Output the [X, Y] coordinate of the center of the cell containing the given text.  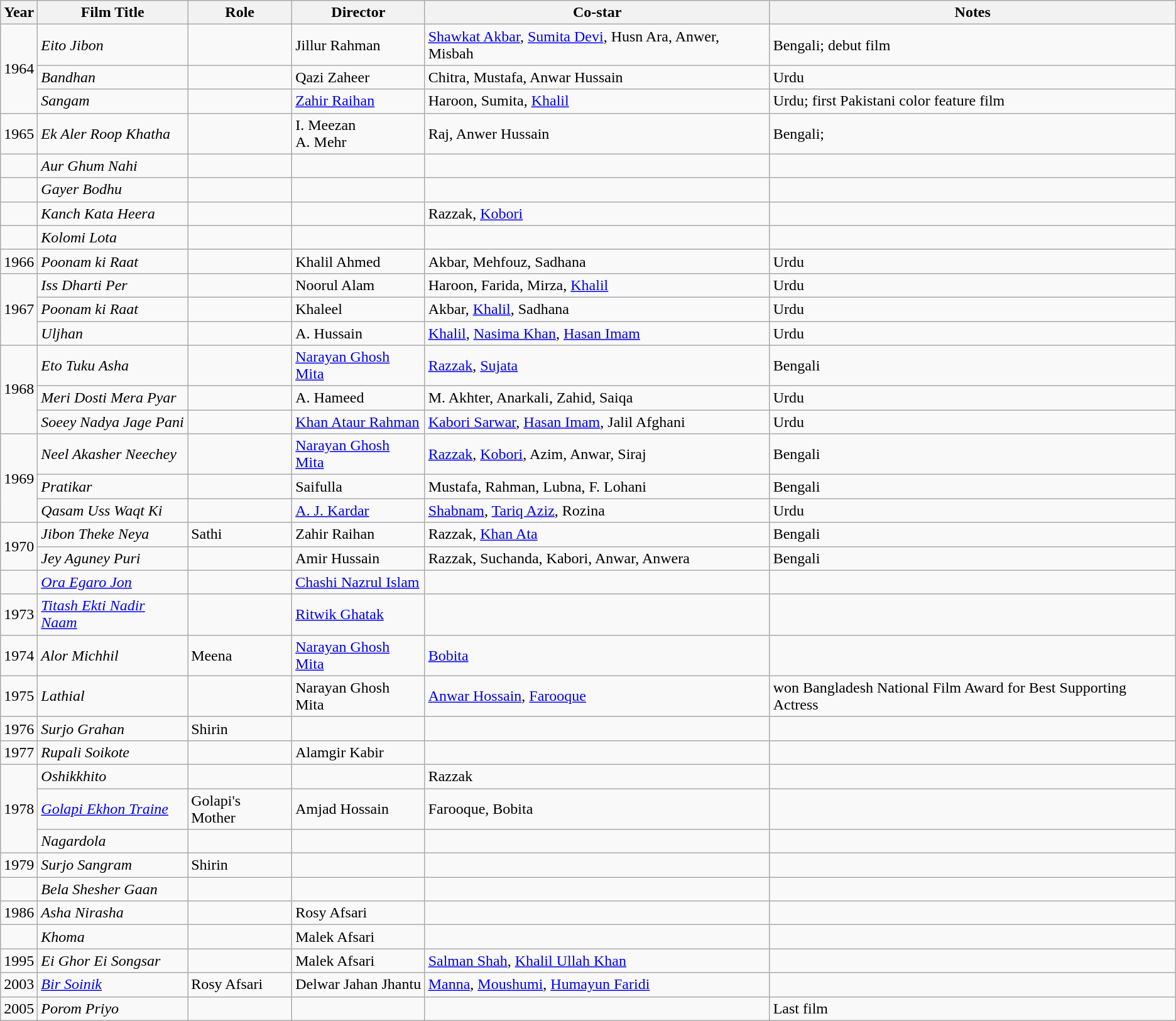
1976 [19, 728]
Raj, Anwer Hussain [597, 133]
Ora Egaro Jon [113, 582]
Salman Shah, Khalil Ullah Khan [597, 961]
Surjo Grahan [113, 728]
Sangam [113, 101]
Jillur Rahman [358, 45]
Jibon Theke Neya [113, 534]
1970 [19, 546]
Chitra, Mustafa, Anwar Hussain [597, 77]
1966 [19, 261]
Iss Dharti Per [113, 285]
Saifulla [358, 487]
Qasam Uss Waqt Ki [113, 511]
Director [358, 13]
Akbar, Khalil, Sadhana [597, 309]
Porom Priyo [113, 1008]
Alor Michhil [113, 656]
Qazi Zaheer [358, 77]
Khalil Ahmed [358, 261]
Aur Ghum Nahi [113, 166]
I. MeezanA. Mehr [358, 133]
M. Akhter, Anarkali, Zahid, Saiqa [597, 398]
Gayer Bodhu [113, 190]
Kanch Kata Heera [113, 213]
Shawkat Akbar, Sumita Devi, Husn Ara, Anwer, Misbah [597, 45]
1965 [19, 133]
1967 [19, 309]
A. J. Kardar [358, 511]
Delwar Jahan Jhantu [358, 985]
Ei Ghor Ei Songsar [113, 961]
Rupali Soikote [113, 752]
1978 [19, 809]
1979 [19, 865]
1986 [19, 913]
Khalil, Nasima Khan, Hasan Imam [597, 333]
Co-star [597, 13]
Golapi Ekhon Traine [113, 809]
Jey Aguney Puri [113, 558]
A. Hameed [358, 398]
1974 [19, 656]
Razzak [597, 776]
Bengali; debut film [972, 45]
1977 [19, 752]
Chashi Nazrul Islam [358, 582]
1969 [19, 478]
Bandhan [113, 77]
Razzak, Suchanda, Kabori, Anwar, Anwera [597, 558]
Soeey Nadya Jage Pani [113, 422]
2005 [19, 1008]
Sathi [240, 534]
Oshikkhito [113, 776]
Golapi's Mother [240, 809]
Amjad Hossain [358, 809]
Bela Shesher Gaan [113, 889]
Eto Tuku Asha [113, 365]
Kolomi Lota [113, 237]
Akbar, Mehfouz, Sadhana [597, 261]
Asha Nirasha [113, 913]
Titash Ekti Nadir Naam [113, 614]
Khaleel [358, 309]
Ek Aler Roop Khatha [113, 133]
Urdu; first Pakistani color feature film [972, 101]
Farooque, Bobita [597, 809]
Razzak, Kobori [597, 213]
1975 [19, 696]
Role [240, 13]
Razzak, Khan Ata [597, 534]
Razzak, Kobori, Azim, Anwar, Siraj [597, 455]
Notes [972, 13]
Ritwik Ghatak [358, 614]
Anwar Hossain, Farooque [597, 696]
Mustafa, Rahman, Lubna, F. Lohani [597, 487]
2003 [19, 985]
Meena [240, 656]
Amir Hussain [358, 558]
1964 [19, 69]
1995 [19, 961]
Noorul Alam [358, 285]
Neel Akasher Neechey [113, 455]
Alamgir Kabir [358, 752]
Surjo Sangram [113, 865]
Bir Soinik [113, 985]
Khoma [113, 937]
Last film [972, 1008]
Khan Ataur Rahman [358, 422]
Lathial [113, 696]
Pratikar [113, 487]
1973 [19, 614]
Shabnam, Tariq Aziz, Rozina [597, 511]
won Bangladesh National Film Award for Best Supporting Actress [972, 696]
Film Title [113, 13]
Manna, Moushumi, Humayun Faridi [597, 985]
Haroon, Sumita, Khalil [597, 101]
Bobita [597, 656]
Year [19, 13]
Kabori Sarwar, Hasan Imam, Jalil Afghani [597, 422]
Razzak, Sujata [597, 365]
Eito Jibon [113, 45]
Meri Dosti Mera Pyar [113, 398]
Nagardola [113, 841]
Bengali; [972, 133]
Uljhan [113, 333]
A. Hussain [358, 333]
1968 [19, 389]
Haroon, Farida, Mirza, Khalil [597, 285]
